Identify which cell holds the provided text, then report its (X, Y) central coordinate. 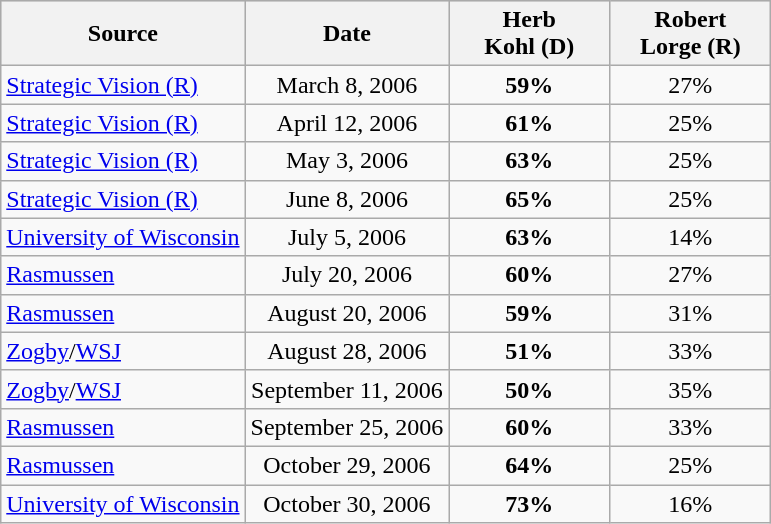
May 3, 2006 (347, 161)
35% (690, 389)
June 8, 2006 (347, 199)
16% (690, 503)
61% (530, 123)
HerbKohl (D) (530, 34)
March 8, 2006 (347, 85)
April 12, 2006 (347, 123)
RobertLorge (R) (690, 34)
Source (123, 34)
65% (530, 199)
73% (530, 503)
51% (530, 351)
31% (690, 313)
July 20, 2006 (347, 275)
October 30, 2006 (347, 503)
August 20, 2006 (347, 313)
50% (530, 389)
August 28, 2006 (347, 351)
14% (690, 237)
September 25, 2006 (347, 427)
July 5, 2006 (347, 237)
Date (347, 34)
64% (530, 465)
October 29, 2006 (347, 465)
September 11, 2006 (347, 389)
